Search for the cell housing the specified text and yield its [x, y] center coordinate. 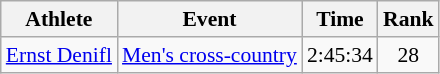
Time [340, 19]
Athlete [59, 19]
Men's cross-country [210, 55]
2:45:34 [340, 55]
28 [408, 55]
Ernst Denifl [59, 55]
Event [210, 19]
Rank [408, 19]
